Pinpoint the cell where the given text exists, returning its [X, Y] midpoint coordinate. 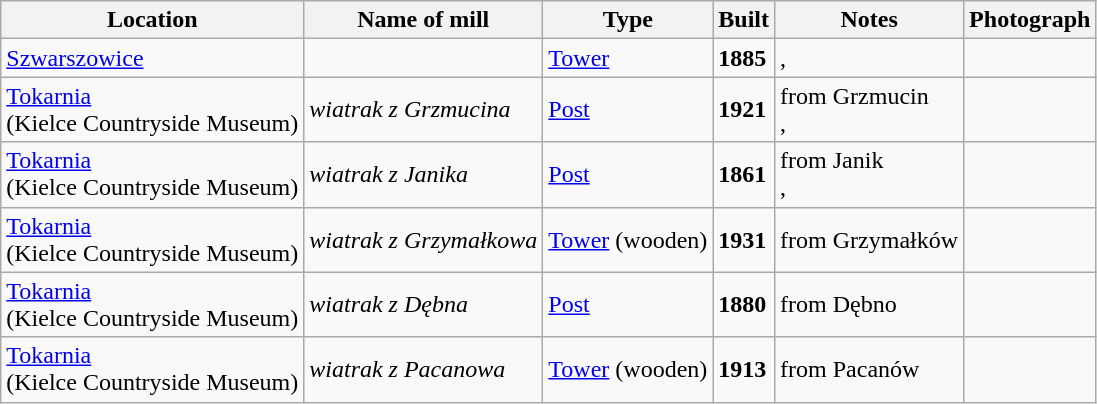
wiatrak z Grzymałkowa [424, 240]
Photograph [1030, 20]
Name of mill [424, 20]
from Grzymałków [870, 240]
Built [744, 20]
from Dębno [870, 304]
Notes [870, 20]
from Grzmucin , [870, 110]
Tower [628, 58]
1931 [744, 240]
Type [628, 20]
1880 [744, 304]
wiatrak z Grzmucina [424, 110]
1885 [744, 58]
1921 [744, 110]
wiatrak z Janika [424, 174]
Location [152, 20]
wiatrak z Pacanowa [424, 370]
wiatrak z Dębna [424, 304]
from Pacanów [870, 370]
1861 [744, 174]
1913 [744, 370]
from Janik, [870, 174]
Szwarszowice [152, 58]
, [870, 58]
